From the cell containing the given text, extract its center point as [x, y] coordinate. 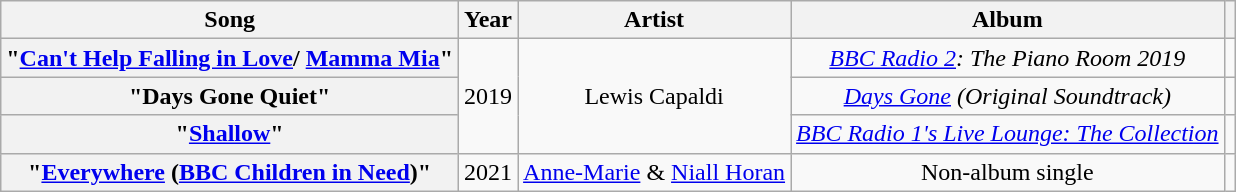
"Everywhere (BBC Children in Need)" [230, 172]
BBC Radio 1's Live Lounge: The Collection [1008, 134]
Song [230, 20]
Artist [654, 20]
Lewis Capaldi [654, 96]
2021 [488, 172]
Year [488, 20]
2019 [488, 96]
Album [1008, 20]
"Can't Help Falling in Love/ Mamma Mia" [230, 58]
BBC Radio 2: The Piano Room 2019 [1008, 58]
Anne-Marie & Niall Horan [654, 172]
"Days Gone Quiet" [230, 96]
Non-album single [1008, 172]
"Shallow" [230, 134]
Days Gone (Original Soundtrack) [1008, 96]
